Return the [x, y] coordinate for the center point of the cell that contains the specified text.  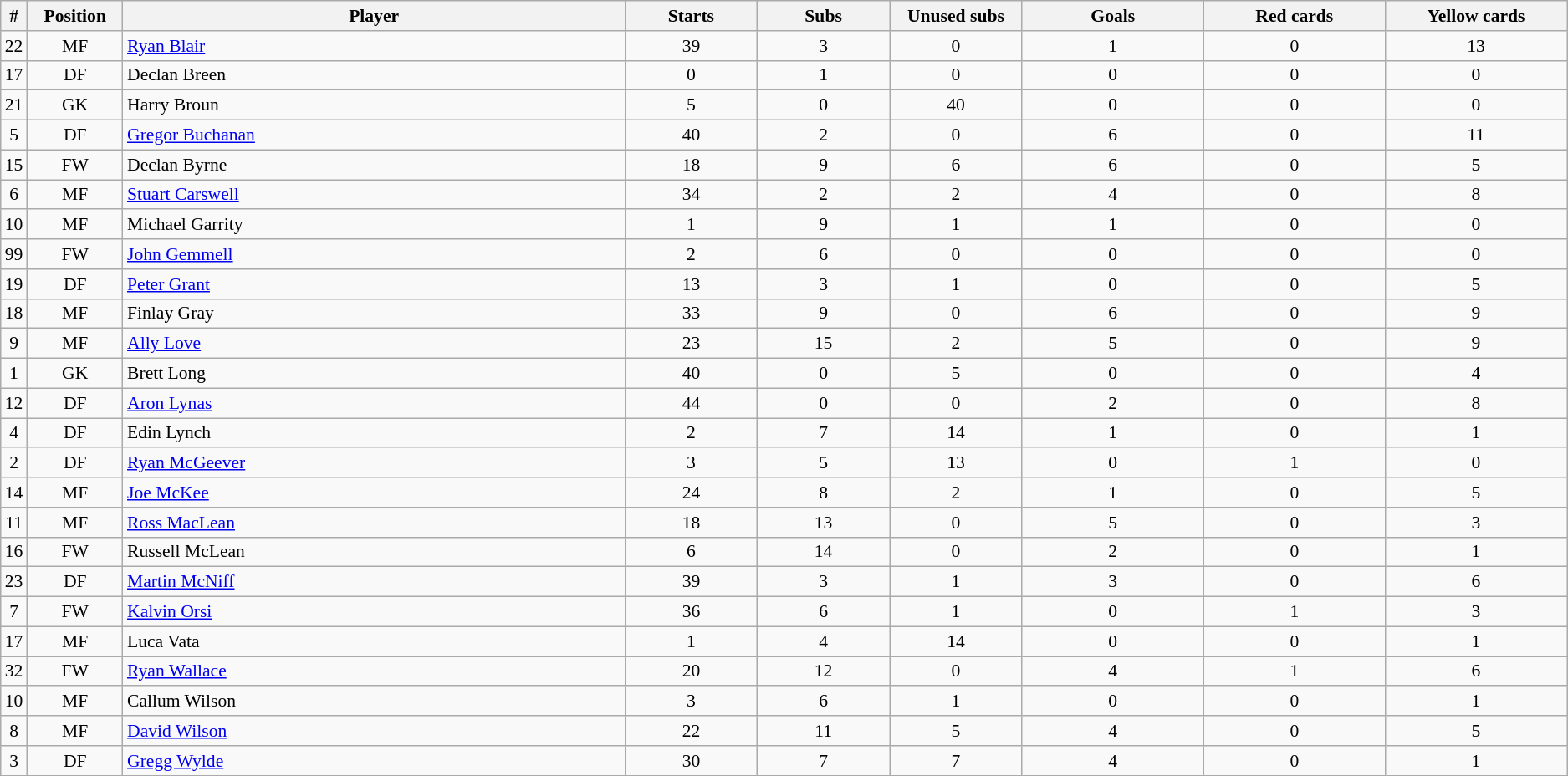
Harry Broun [374, 105]
30 [691, 761]
34 [691, 195]
21 [14, 105]
Joe McKee [374, 493]
32 [14, 671]
Martin McNiff [374, 582]
Finlay Gray [374, 314]
Declan Breen [374, 75]
Gregg Wylde [374, 761]
Stuart Carswell [374, 195]
33 [691, 314]
Goals [1112, 16]
Declan Byrne [374, 165]
David Wilson [374, 731]
Unused subs [957, 16]
Callum Wilson [374, 702]
Starts [691, 16]
Ryan Wallace [374, 671]
Peter Grant [374, 284]
Ross MacLean [374, 523]
Edin Lynch [374, 433]
Yellow cards [1475, 16]
99 [14, 254]
Aron Lynas [374, 403]
Michael Garrity [374, 225]
Kalvin Orsi [374, 612]
Position [75, 16]
24 [691, 493]
Ally Love [374, 344]
Player [374, 16]
Ryan McGeever [374, 463]
36 [691, 612]
20 [691, 671]
44 [691, 403]
Ryan Blair [374, 46]
Russell McLean [374, 552]
19 [14, 284]
Gregor Buchanan [374, 135]
Subs [824, 16]
Brett Long [374, 374]
# [14, 16]
Red cards [1295, 16]
Luca Vata [374, 641]
16 [14, 552]
John Gemmell [374, 254]
